Identify which cell holds the provided text, then report its (X, Y) central coordinate. 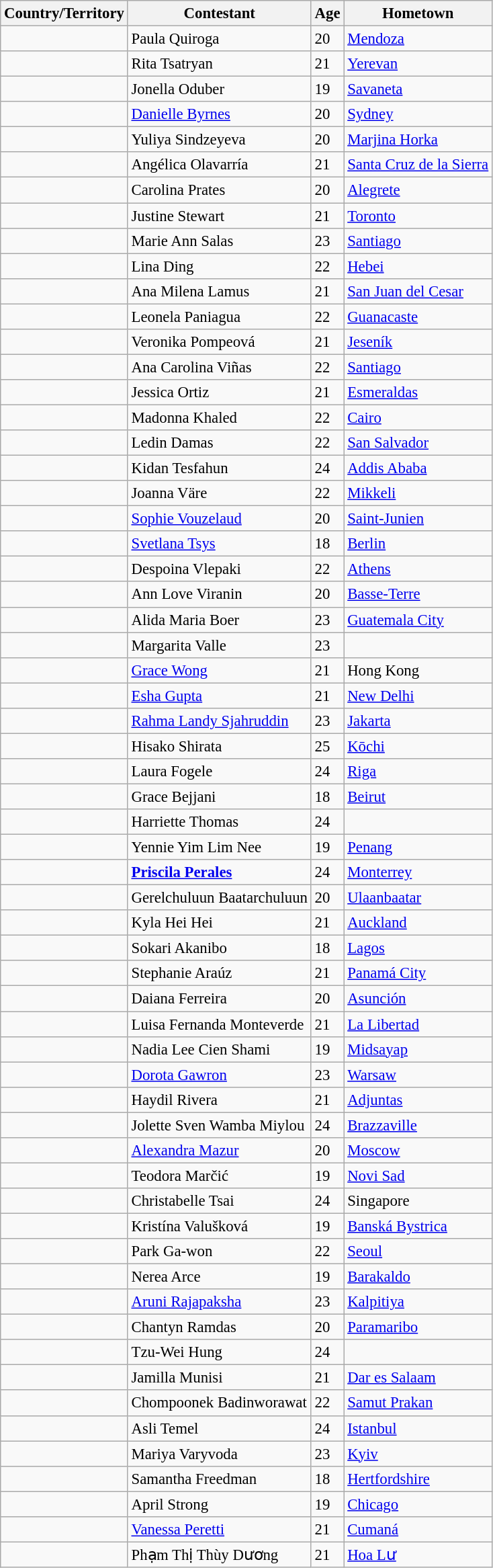
Mikkeli (418, 493)
Ann Love Viranin (219, 595)
Istanbul (418, 1428)
Penang (418, 848)
Margarita Valle (219, 645)
Asunción (418, 999)
Esmeraldas (418, 393)
Kyla Hei Hei (219, 923)
Novi Sad (418, 1175)
Hertfordshire (418, 1479)
Guatemala City (418, 620)
Adjuntas (418, 1100)
Priscila Perales (219, 872)
Angélica Olavarría (219, 165)
25 (328, 746)
Carolina Prates (219, 190)
Guanacaste (418, 317)
Christabelle Tsai (219, 1201)
New Delhi (418, 696)
Chompoonek Badinworawat (219, 1403)
Monterrey (418, 872)
Stephanie Araúz (219, 974)
Cumaná (418, 1530)
Esha Gupta (219, 696)
Lagos (418, 948)
Leonela Paniagua (219, 317)
Sokari Akanibo (219, 948)
Riga (418, 772)
Vanessa Peretti (219, 1530)
Alegrete (418, 190)
Nadia Lee Cien Shami (219, 1049)
Paula Quiroga (219, 39)
Jeseník (418, 342)
Laura Fogele (219, 772)
Justine Stewart (219, 216)
Chantyn Ramdas (219, 1327)
Svetlana Tsys (219, 544)
Luisa Fernanda Monteverde (219, 1024)
Toronto (418, 216)
Dar es Salaam (418, 1378)
Auckland (418, 923)
Hong Kong (418, 670)
Joanna Väre (219, 493)
Hebei (418, 266)
Marie Ann Salas (219, 241)
Yerevan (418, 64)
Midsayap (418, 1049)
Jonella Oduber (219, 89)
Aruni Rajapaksha (219, 1302)
Ledin Damas (219, 443)
Ana Milena Lamus (219, 291)
Tzu-Wei Hung (219, 1352)
Kristína Valušková (219, 1226)
Warsaw (418, 1075)
Cairo (418, 417)
Hoa Lư (418, 1555)
Teodora Marčić (219, 1175)
Contestant (219, 13)
Kyiv (418, 1454)
Yuliya Sindzeyeva (219, 140)
Asli Temel (219, 1428)
Athens (418, 569)
Park Ga-won (219, 1251)
Santa Cruz de la Sierra (418, 165)
La Libertad (418, 1024)
Hometown (418, 13)
Marjina Horka (418, 140)
Samantha Freedman (219, 1479)
Alida Maria Boer (219, 620)
Berlin (418, 544)
April Strong (219, 1504)
Savaneta (418, 89)
Danielle Byrnes (219, 114)
Despoina Vlepaki (219, 569)
Chicago (418, 1504)
Moscow (418, 1151)
Kidan Tesfahun (219, 468)
Saint-Junien (418, 519)
Nerea Arce (219, 1277)
San Salvador (418, 443)
Brazzaville (418, 1125)
Lina Ding (219, 266)
Ana Carolina Viñas (219, 367)
Age (328, 13)
Hisako Shirata (219, 746)
Banská Bystrica (418, 1226)
Veronika Pompeová (219, 342)
Paramaribo (418, 1327)
Grace Wong (219, 670)
Ulaanbaatar (418, 898)
Basse-Terre (418, 595)
Madonna Khaled (219, 417)
Seoul (418, 1251)
San Juan del Cesar (418, 291)
Gerelchuluun Baatarchuluun (219, 898)
Sophie Vouzelaud (219, 519)
Dorota Gawron (219, 1075)
Kalpitiya (418, 1302)
Rahma Landy Sjahruddin (219, 721)
Rita Tsatryan (219, 64)
Panamá City (418, 974)
Mariya Varyvoda (219, 1454)
Jolette Sven Wamba Miylou (219, 1125)
Addis Ababa (418, 468)
Phạm Thị Thùy Dương (219, 1555)
Sydney (418, 114)
Mendoza (418, 39)
Jakarta (418, 721)
Daiana Ferreira (219, 999)
Country/Territory (64, 13)
Yennie Yim Lim Nee (219, 848)
Jessica Ortiz (219, 393)
Beirut (418, 796)
Samut Prakan (418, 1403)
Haydil Rivera (219, 1100)
Singapore (418, 1201)
Harriette Thomas (219, 822)
Jamilla Munisi (219, 1378)
Grace Bejjani (219, 796)
Barakaldo (418, 1277)
Alexandra Mazur (219, 1151)
Kōchi (418, 746)
